From the cell containing the given text, extract its center point as (X, Y) coordinate. 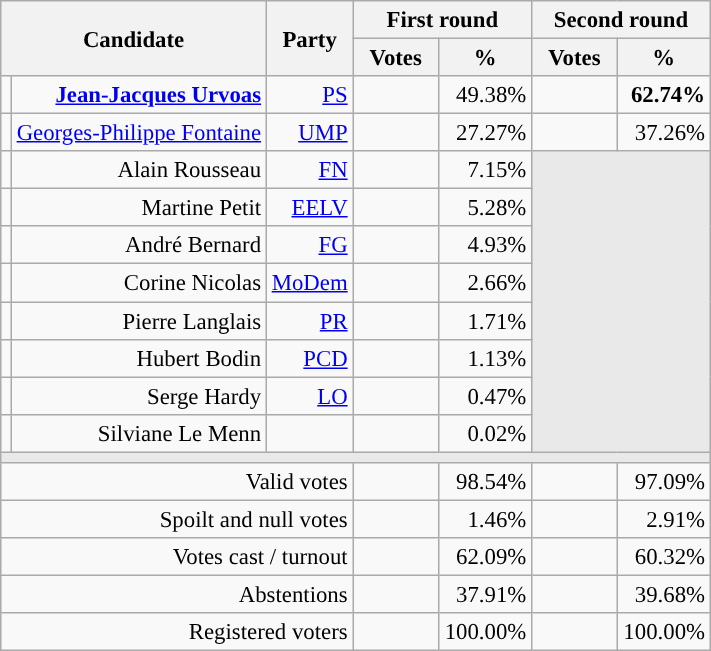
FG (310, 245)
Silviane Le Menn (138, 433)
4.93% (486, 245)
PR (310, 321)
2.91% (664, 519)
97.09% (664, 482)
98.54% (486, 482)
2.66% (486, 283)
Registered voters (177, 632)
Martine Petit (138, 208)
Jean-Jacques Urvoas (138, 95)
Alain Rousseau (138, 170)
60.32% (664, 557)
1.46% (486, 519)
André Bernard (138, 245)
Hubert Bodin (138, 358)
0.47% (486, 396)
UMP (310, 133)
27.27% (486, 133)
PS (310, 95)
Votes cast / turnout (177, 557)
37.91% (486, 594)
Serge Hardy (138, 396)
Pierre Langlais (138, 321)
Party (310, 38)
Georges-Philippe Fontaine (138, 133)
7.15% (486, 170)
49.38% (486, 95)
EELV (310, 208)
MoDem (310, 283)
FN (310, 170)
LO (310, 396)
Valid votes (177, 482)
0.02% (486, 433)
Abstentions (177, 594)
PCD (310, 358)
37.26% (664, 133)
62.09% (486, 557)
1.13% (486, 358)
Corine Nicolas (138, 283)
62.74% (664, 95)
First round (442, 20)
Candidate (134, 38)
1.71% (486, 321)
39.68% (664, 594)
5.28% (486, 208)
Spoilt and null votes (177, 519)
Second round (622, 20)
